Find where the given text appears and provide that cell's center as (X, Y) coordinate. 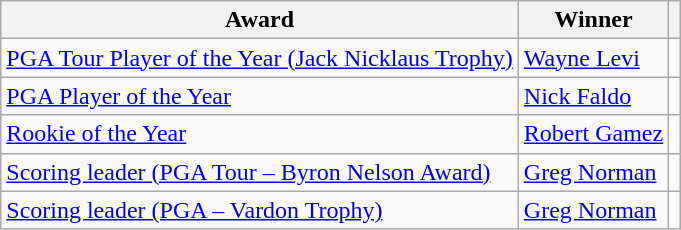
PGA Tour Player of the Year (Jack Nicklaus Trophy) (260, 58)
Robert Gamez (593, 134)
Wayne Levi (593, 58)
Winner (593, 20)
Scoring leader (PGA – Vardon Trophy) (260, 210)
Scoring leader (PGA Tour – Byron Nelson Award) (260, 172)
Award (260, 20)
Rookie of the Year (260, 134)
Nick Faldo (593, 96)
PGA Player of the Year (260, 96)
